Return the (X, Y) coordinate for the center point of the cell that contains the specified text.  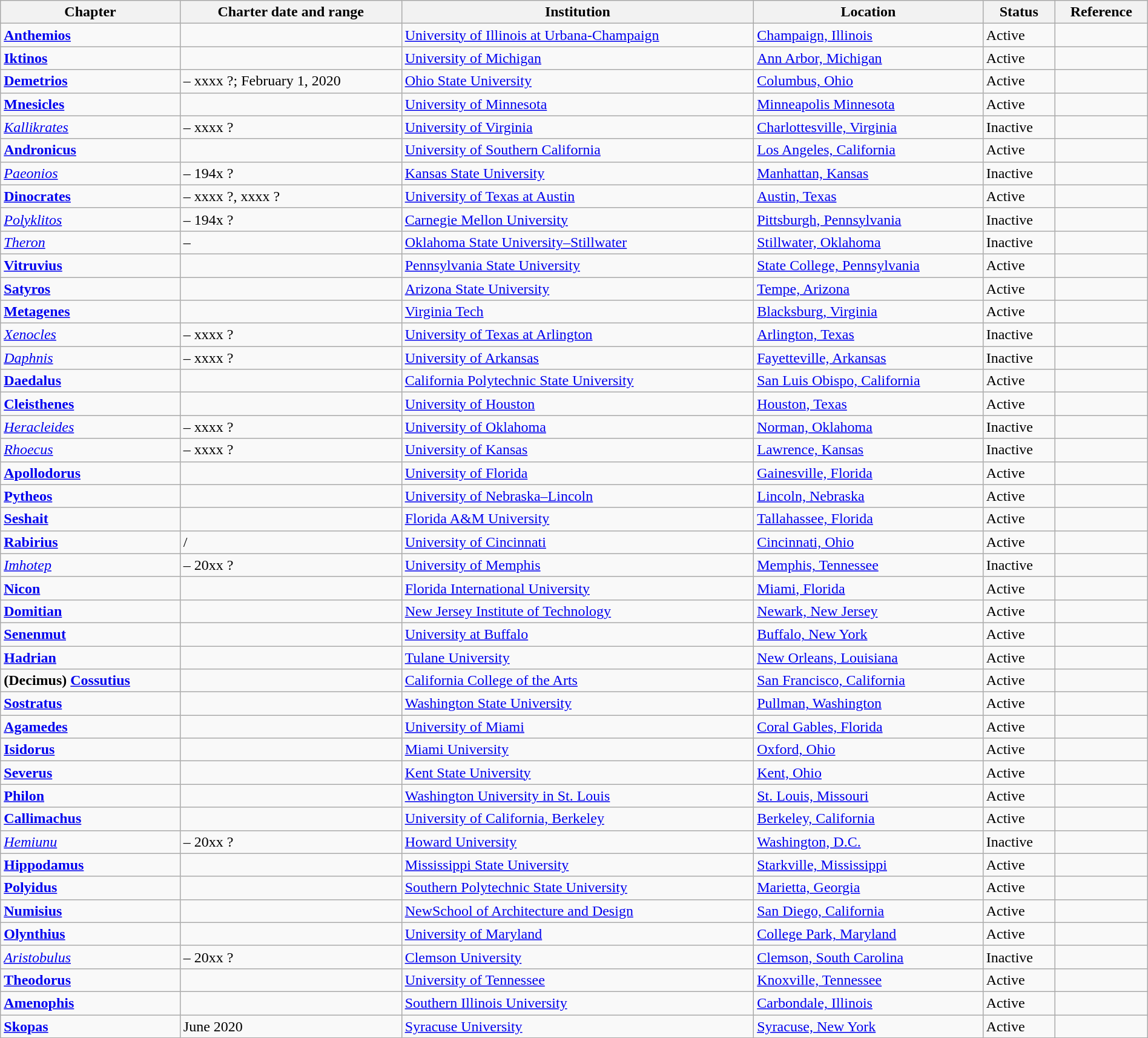
University of Nebraska–Lincoln (578, 496)
Hippodamus (91, 865)
Los Angeles, California (868, 150)
University of Cincinnati (578, 542)
Cincinnati, Ohio (868, 542)
Florida International University (578, 588)
Pullman, Washington (868, 704)
University of Memphis (578, 565)
Washington, D.C. (868, 842)
San Francisco, California (868, 681)
Chapter (91, 12)
University of Kansas (578, 450)
Syracuse University (578, 1026)
Dinocrates (91, 196)
Lawrence, Kansas (868, 450)
Knoxville, Tennessee (868, 980)
(Decimus) Cossutius (91, 681)
San Diego, California (868, 911)
Arlington, Texas (868, 335)
Blacksburg, Virginia (868, 312)
Iktinos (91, 58)
Institution (578, 12)
Clemson, South Carolina (868, 957)
Vitruvius (91, 265)
Miami University (578, 750)
Isidorus (91, 750)
Gainesville, Florida (868, 473)
California College of the Arts (578, 681)
University of Virginia (578, 127)
Status (1018, 12)
Xenocles (91, 335)
Carbondale, Illinois (868, 1003)
Florida A&M University (578, 519)
Seshait (91, 519)
Houston, Texas (868, 404)
University of Miami (578, 727)
Amenophis (91, 1003)
/ (291, 542)
University of Maryland (578, 934)
State College, Pennsylvania (868, 265)
Virginia Tech (578, 312)
Fayetteville, Arkansas (868, 358)
Norman, Oklahoma (868, 427)
University of Houston (578, 404)
Rabirius (91, 542)
Ohio State University (578, 81)
Tallahassee, Florida (868, 519)
Theron (91, 242)
Syracuse, New York (868, 1026)
Minneapolis Minnesota (868, 104)
Carnegie Mellon University (578, 219)
Kent, Ohio (868, 773)
Satyros (91, 289)
Pytheos (91, 496)
Reference (1101, 12)
Lincoln, Nebraska (868, 496)
Heracleides (91, 427)
Oklahoma State University–Stillwater (578, 242)
– (291, 242)
Southern Polytechnic State University (578, 888)
University of Florida (578, 473)
Andronicus (91, 150)
Starkville, Mississippi (868, 865)
University of Minnesota (578, 104)
University of Arkansas (578, 358)
Champaign, Illinois (868, 35)
Olynthius (91, 934)
Arizona State University (578, 289)
Pittsburgh, Pennsylvania (868, 219)
Callimachus (91, 819)
Theodorus (91, 980)
Ann Arbor, Michigan (868, 58)
Paeonios (91, 173)
New Orleans, Louisiana (868, 657)
Buffalo, New York (868, 634)
University at Buffalo (578, 634)
Charter date and range (291, 12)
Memphis, Tennessee (868, 565)
University of Illinois at Urbana-Champaign (578, 35)
Aristobulus (91, 957)
Washington State University (578, 704)
New Jersey Institute of Technology (578, 611)
Skopas (91, 1026)
Tempe, Arizona (868, 289)
Daphnis (91, 358)
Agamedes (91, 727)
Berkeley, California (868, 819)
Southern Illinois University (578, 1003)
Austin, Texas (868, 196)
Numisius (91, 911)
Oxford, Ohio (868, 750)
Polyidus (91, 888)
Mississippi State University (578, 865)
Marietta, Georgia (868, 888)
University of Texas at Arlington (578, 335)
University of Texas at Austin (578, 196)
Location (868, 12)
Imhotep (91, 565)
Hadrian (91, 657)
Howard University (578, 842)
San Luis Obispo, California (868, 381)
University of Southern California (578, 150)
Domitian (91, 611)
Coral Gables, Florida (868, 727)
Charlottesville, Virginia (868, 127)
Kent State University (578, 773)
Anthemios (91, 35)
Senenmut (91, 634)
University of Michigan (578, 58)
College Park, Maryland (868, 934)
Sostratus (91, 704)
Philon (91, 796)
University of California, Berkeley (578, 819)
Tulane University (578, 657)
Columbus, Ohio (868, 81)
Polyklitos (91, 219)
Miami, Florida (868, 588)
– xxxx ?, xxxx ? (291, 196)
Kallikrates (91, 127)
Daedalus (91, 381)
June 2020 (291, 1026)
Clemson University (578, 957)
University of Tennessee (578, 980)
Cleisthenes (91, 404)
Stillwater, Oklahoma (868, 242)
University of Oklahoma (578, 427)
Washington University in St. Louis (578, 796)
Demetrios (91, 81)
St. Louis, Missouri (868, 796)
Manhattan, Kansas (868, 173)
Hemiunu (91, 842)
Rhoecus (91, 450)
Nicon (91, 588)
Severus (91, 773)
NewSchool of Architecture and Design (578, 911)
California Polytechnic State University (578, 381)
– xxxx ?; February 1, 2020 (291, 81)
Newark, New Jersey (868, 611)
Mnesicles (91, 104)
Metagenes (91, 312)
Kansas State University (578, 173)
Apollodorus (91, 473)
Pennsylvania State University (578, 265)
